Search for the cell housing the specified text and yield its [x, y] center coordinate. 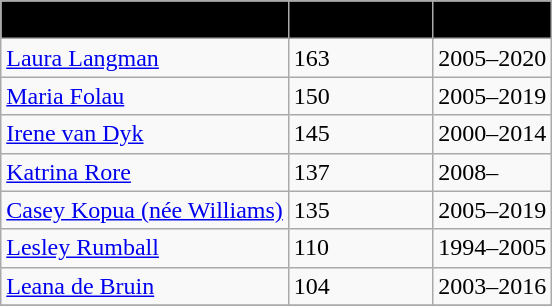
Maria Folau [145, 96]
104 [360, 286]
Lesley Rumball [145, 248]
1994–2005 [492, 248]
163 [360, 58]
2005–2020 [492, 58]
150 [360, 96]
2003–2016 [492, 286]
2008– [492, 172]
135 [360, 210]
Player [145, 20]
Laura Langman [145, 58]
Appearances [360, 20]
Years [492, 20]
2000–2014 [492, 134]
Casey Kopua (née Williams) [145, 210]
137 [360, 172]
145 [360, 134]
Irene van Dyk [145, 134]
Katrina Rore [145, 172]
110 [360, 248]
Leana de Bruin [145, 286]
